Return the (x, y) coordinate for the center point of the cell that contains the specified text.  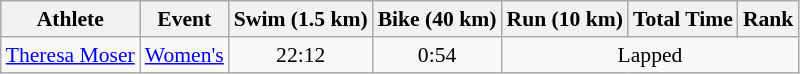
Lapped (650, 55)
Total Time (683, 19)
Athlete (70, 19)
Rank (768, 19)
Run (10 km) (564, 19)
Event (184, 19)
Swim (1.5 km) (301, 19)
Bike (40 km) (438, 19)
0:54 (438, 55)
Theresa Moser (70, 55)
22:12 (301, 55)
Women's (184, 55)
